Scan for the cell matching the given text and deliver its [X, Y] coordinate at center. 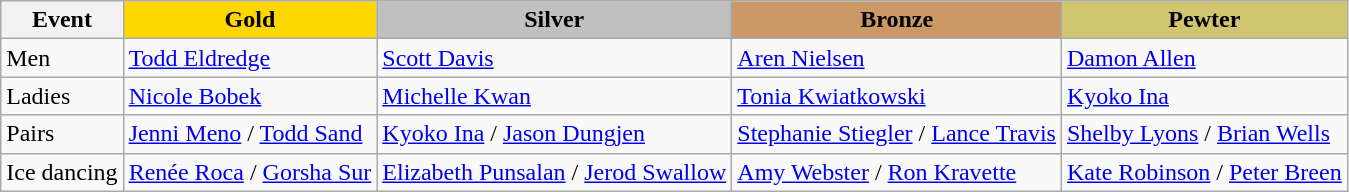
Silver [554, 20]
Kyoko Ina [1204, 96]
Shelby Lyons / Brian Wells [1204, 134]
Event [62, 20]
Nicole Bobek [250, 96]
Stephanie Stiegler / Lance Travis [897, 134]
Todd Eldredge [250, 58]
Renée Roca / Gorsha Sur [250, 172]
Scott Davis [554, 58]
Kyoko Ina / Jason Dungjen [554, 134]
Ladies [62, 96]
Ice dancing [62, 172]
Gold [250, 20]
Michelle Kwan [554, 96]
Pewter [1204, 20]
Pairs [62, 134]
Tonia Kwiatkowski [897, 96]
Jenni Meno / Todd Sand [250, 134]
Aren Nielsen [897, 58]
Damon Allen [1204, 58]
Men [62, 58]
Elizabeth Punsalan / Jerod Swallow [554, 172]
Amy Webster / Ron Kravette [897, 172]
Bronze [897, 20]
Kate Robinson / Peter Breen [1204, 172]
